From the cell containing the given text, extract its center point as [X, Y] coordinate. 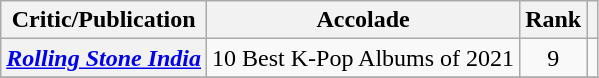
Critic/Publication [104, 20]
Accolade [364, 20]
10 Best K-Pop Albums of 2021 [364, 58]
Rolling Stone India [104, 58]
9 [554, 58]
Rank [554, 20]
